Determine the (x, y) coordinate at the center of the cell enclosing the given text.  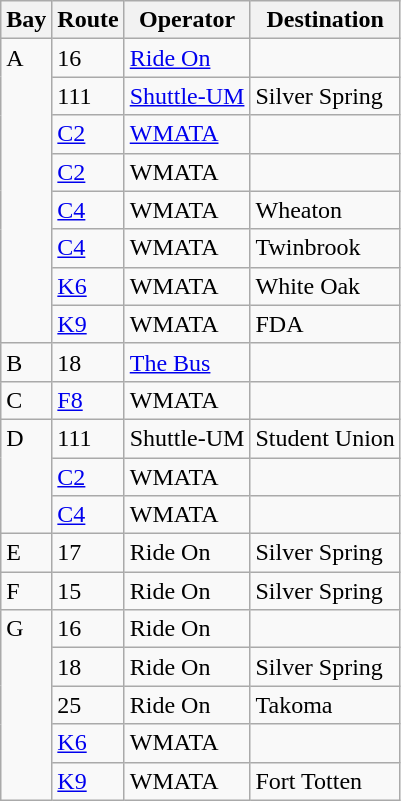
E (26, 553)
Operator (187, 20)
White Oak (325, 286)
Destination (325, 20)
Takoma (325, 705)
F8 (88, 400)
B (26, 362)
FDA (325, 324)
G (26, 705)
Fort Totten (325, 781)
D (26, 476)
The Bus (187, 362)
15 (88, 591)
17 (88, 553)
Student Union (325, 438)
Wheaton (325, 210)
C (26, 400)
Bay (26, 20)
Twinbrook (325, 248)
A (26, 191)
Route (88, 20)
F (26, 591)
25 (88, 705)
